Pinpoint the cell where the given text exists, returning its [X, Y] midpoint coordinate. 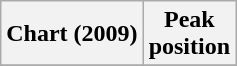
Chart (2009) [72, 34]
Peakposition [189, 34]
